Determine the (x, y) coordinate at the center of the cell enclosing the given text.  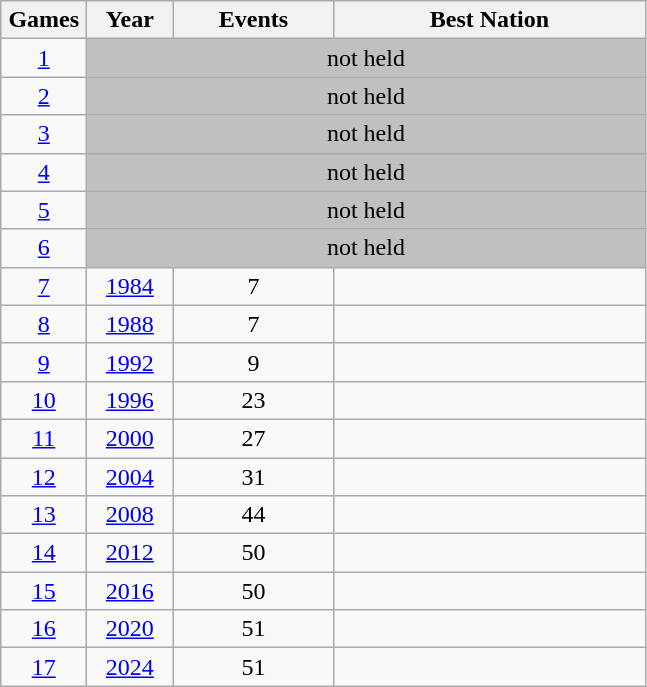
14 (44, 553)
12 (44, 477)
15 (44, 591)
1992 (130, 362)
6 (44, 248)
23 (254, 400)
2024 (130, 667)
17 (44, 667)
2 (44, 96)
13 (44, 515)
Year (130, 20)
1988 (130, 324)
2016 (130, 591)
4 (44, 172)
2000 (130, 438)
5 (44, 210)
Games (44, 20)
1996 (130, 400)
2008 (130, 515)
27 (254, 438)
2004 (130, 477)
3 (44, 134)
44 (254, 515)
31 (254, 477)
11 (44, 438)
Events (254, 20)
8 (44, 324)
10 (44, 400)
16 (44, 629)
1984 (130, 286)
Best Nation (490, 20)
1 (44, 58)
2012 (130, 553)
2020 (130, 629)
